Capture the cell that displays the provided text and extract its (x, y) central coordinate. 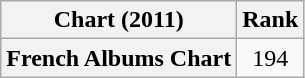
French Albums Chart (119, 58)
Chart (2011) (119, 20)
194 (270, 58)
Rank (270, 20)
